Return the (X, Y) coordinate for the center point of the cell that contains the specified text.  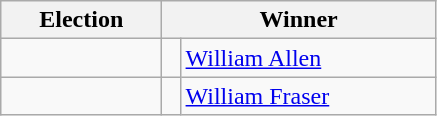
William Allen (308, 58)
William Fraser (308, 96)
Winner (299, 20)
Election (82, 20)
